Determine the (X, Y) coordinate at the center of the cell enclosing the given text.  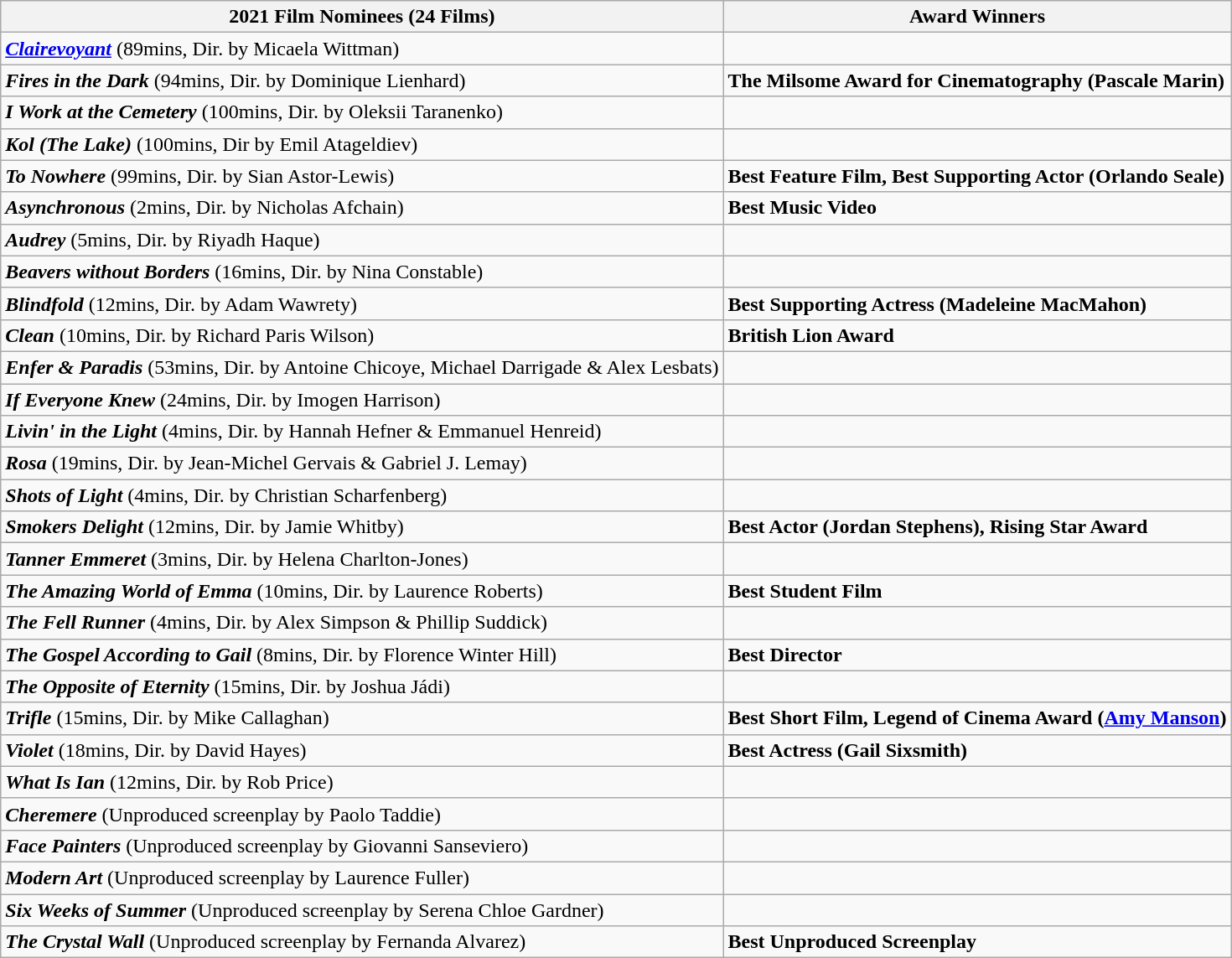
The Gospel According to Gail (8mins, Dir. by Florence Winter Hill) (362, 655)
Clean (10mins, Dir. by Richard Paris Wilson) (362, 335)
Beavers without Borders (16mins, Dir. by Nina Constable) (362, 272)
Fires in the Dark (94mins, Dir. by Dominique Lienhard) (362, 80)
The Opposite of Eternity (15mins, Dir. by Joshua Jádi) (362, 686)
Asynchronous (2mins, Dir. by Nicholas Afchain) (362, 208)
To Nowhere (99mins, Dir. by Sian Astor-Lewis) (362, 176)
The Amazing World of Emma (10mins, Dir. by Laurence Roberts) (362, 591)
Best Feature Film, Best Supporting Actor (Orlando Seale) (977, 176)
Best Actress (Gail Sixsmith) (977, 750)
Best Student Film (977, 591)
2021 Film Nominees (24 Films) (362, 17)
I Work at the Cemetery (100mins, Dir. by Oleksii Taranenko) (362, 112)
Six Weeks of Summer (Unproduced screenplay by Serena Chloe Gardner) (362, 909)
Audrey (5mins, Dir. by Riyadh Haque) (362, 240)
The Crystal Wall (Unproduced screenplay by Fernanda Alvarez) (362, 942)
The Fell Runner (4mins, Dir. by Alex Simpson & Phillip Suddick) (362, 623)
Blindfold (12mins, Dir. by Adam Wawrety) (362, 303)
Cheremere (Unproduced screenplay by Paolo Taddie) (362, 814)
Trifle (15mins, Dir. by Mike Callaghan) (362, 718)
Best Actor (Jordan Stephens), Rising Star Award (977, 527)
British Lion Award (977, 335)
Modern Art (Unproduced screenplay by Laurence Fuller) (362, 878)
Rosa (19mins, Dir. by Jean-Michel Gervais & Gabriel J. Lemay) (362, 463)
If Everyone Knew (24mins, Dir. by Imogen Harrison) (362, 400)
Award Winners (977, 17)
Face Painters (Unproduced screenplay by Giovanni Sanseviero) (362, 846)
Best Music Video (977, 208)
Best Director (977, 655)
Best Unproduced Screenplay (977, 942)
The Milsome Award for Cinematography (Pascale Marin) (977, 80)
Best Short Film, Legend of Cinema Award (Amy Manson) (977, 718)
Best Supporting Actress (Madeleine MacMahon) (977, 303)
Tanner Emmeret (3mins, Dir. by Helena Charlton-Jones) (362, 559)
Violet (18mins, Dir. by David Hayes) (362, 750)
Enfer & Paradis (53mins, Dir. by Antoine Chicoye, Michael Darrigade & Alex Lesbats) (362, 367)
Kol (The Lake) (100mins, Dir by Emil Atageldiev) (362, 144)
Clairevoyant (89mins, Dir. by Micaela Wittman) (362, 49)
Smokers Delight (12mins, Dir. by Jamie Whitby) (362, 527)
Shots of Light (4mins, Dir. by Christian Scharfenberg) (362, 495)
What Is Ian (12mins, Dir. by Rob Price) (362, 782)
Livin' in the Light (4mins, Dir. by Hannah Hefner & Emmanuel Henreid) (362, 432)
